Output the [X, Y] coordinate of the center of the cell containing the given text.  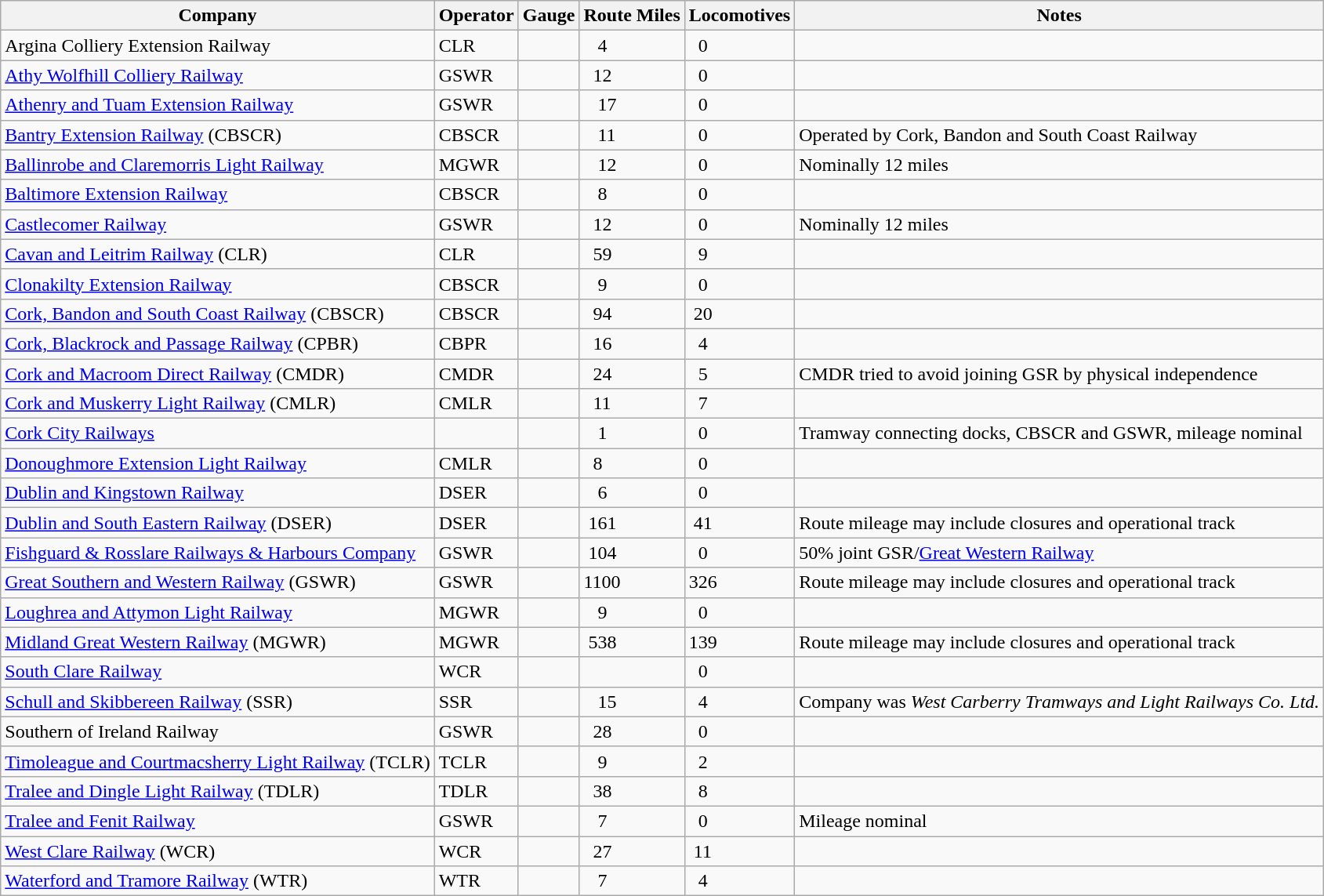
Tralee and Fenit Railway [218, 821]
17 [632, 105]
Gauge [549, 16]
27 [632, 851]
Athenry and Tuam Extension Railway [218, 105]
Operator [477, 16]
16 [632, 343]
Tramway connecting docks, CBSCR and GSWR, mileage nominal [1060, 433]
94 [632, 314]
1 [632, 433]
Cork, Bandon and South Coast Railway (CBSCR) [218, 314]
Fishguard & Rosslare Railways & Harbours Company [218, 553]
Notes [1060, 16]
Loughrea and Attymon Light Railway [218, 612]
Dublin and South Eastern Railway (DSER) [218, 523]
24 [632, 374]
Cavan and Leitrim Railway (CLR) [218, 254]
WTR [477, 881]
Ballinrobe and Claremorris Light Railway [218, 165]
Argina Colliery Extension Railway [218, 45]
161 [632, 523]
West Clare Railway (WCR) [218, 851]
Baltimore Extension Railway [218, 194]
Midland Great Western Railway (MGWR) [218, 642]
41 [739, 523]
Locomotives [739, 16]
Great Southern and Western Railway (GSWR) [218, 582]
20 [739, 314]
TDLR [477, 791]
Donoughmore Extension Light Railway [218, 463]
2 [739, 761]
CBPR [477, 343]
38 [632, 791]
326 [739, 582]
104 [632, 553]
Cork City Railways [218, 433]
Cork, Blackrock and Passage Railway (CPBR) [218, 343]
139 [739, 642]
Bantry Extension Railway (CBSCR) [218, 135]
28 [632, 731]
15 [632, 702]
59 [632, 254]
Dublin and Kingstown Railway [218, 493]
Company [218, 16]
Mileage nominal [1060, 821]
CMDR [477, 374]
Company was West Carberry Tramways and Light Railways Co. Ltd. [1060, 702]
Cork and Muskerry Light Railway (CMLR) [218, 404]
Clonakilty Extension Railway [218, 284]
Waterford and Tramore Railway (WTR) [218, 881]
Timoleague and Courtmacsherry Light Railway (TCLR) [218, 761]
Cork and Macroom Direct Railway (CMDR) [218, 374]
SSR [477, 702]
Castlecomer Railway [218, 224]
50% joint GSR/Great Western Railway [1060, 553]
Athy Wolfhill Colliery Railway [218, 75]
South Clare Railway [218, 672]
Southern of Ireland Railway [218, 731]
Route Miles [632, 16]
TCLR [477, 761]
6 [632, 493]
5 [739, 374]
538 [632, 642]
Operated by Cork, Bandon and South Coast Railway [1060, 135]
CMDR tried to avoid joining GSR by physical independence [1060, 374]
Tralee and Dingle Light Railway (TDLR) [218, 791]
1100 [632, 582]
Schull and Skibbereen Railway (SSR) [218, 702]
